Return (X, Y) of the center of cell containing provided text 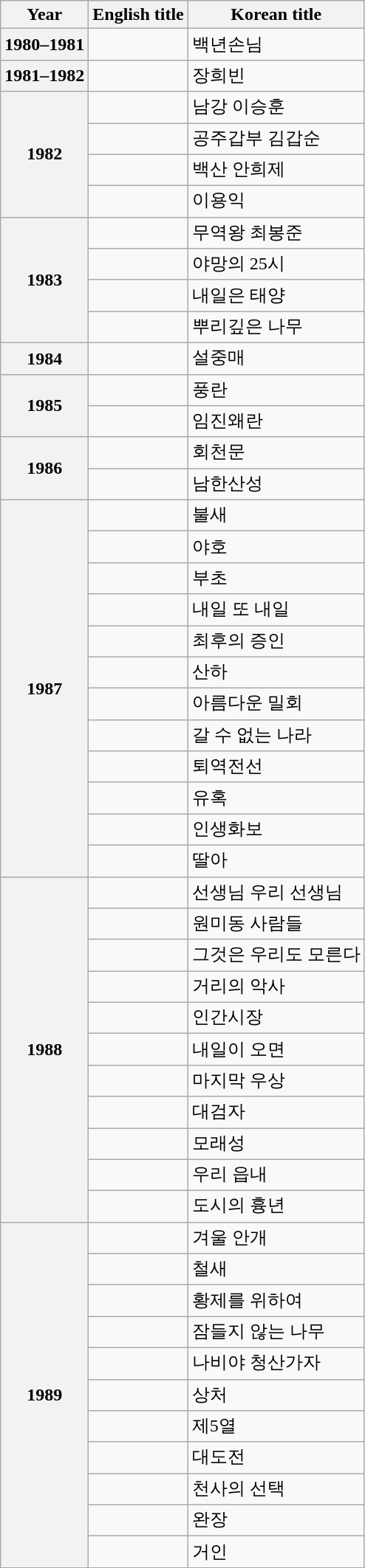
장희빈 (276, 75)
황제를 위하여 (276, 1300)
공주갑부 김갑순 (276, 139)
마지막 우상 (276, 1080)
내일이 오면 (276, 1049)
거인 (276, 1553)
불새 (276, 515)
천사의 선택 (276, 1489)
1980–1981 (44, 44)
겨울 안개 (276, 1238)
원미동 사람들 (276, 924)
1988 (44, 1049)
그것은 우리도 모른다 (276, 955)
Korean title (276, 15)
1989 (44, 1395)
부초 (276, 578)
English title (138, 15)
딸아 (276, 860)
내일은 태양 (276, 295)
완장 (276, 1520)
갈 수 없는 나라 (276, 735)
이용익 (276, 202)
야망의 25시 (276, 264)
유혹 (276, 798)
풍란 (276, 390)
1981–1982 (44, 75)
남한산성 (276, 484)
철새 (276, 1269)
뿌리깊은 나무 (276, 328)
1985 (44, 406)
제5열 (276, 1427)
최후의 증인 (276, 642)
백년손님 (276, 44)
백산 안희제 (276, 170)
잠들지 않는 나무 (276, 1333)
인생화보 (276, 829)
남강 이승훈 (276, 108)
상처 (276, 1395)
야호 (276, 548)
1987 (44, 688)
우리 읍내 (276, 1175)
임진왜란 (276, 422)
산하 (276, 673)
설중매 (276, 359)
1984 (44, 359)
1983 (44, 280)
무역왕 최봉준 (276, 233)
나비야 청산가자 (276, 1364)
인간시장 (276, 1018)
1982 (44, 154)
1986 (44, 468)
Year (44, 15)
모래성 (276, 1144)
대검자 (276, 1113)
선생님 우리 선생님 (276, 893)
아름다운 밀회 (276, 704)
퇴역전선 (276, 767)
내일 또 내일 (276, 609)
회천문 (276, 453)
거리의 악사 (276, 987)
도시의 흉년 (276, 1207)
대도전 (276, 1458)
